Provide the (X, Y) coordinate of the cell's center where the given text is located.  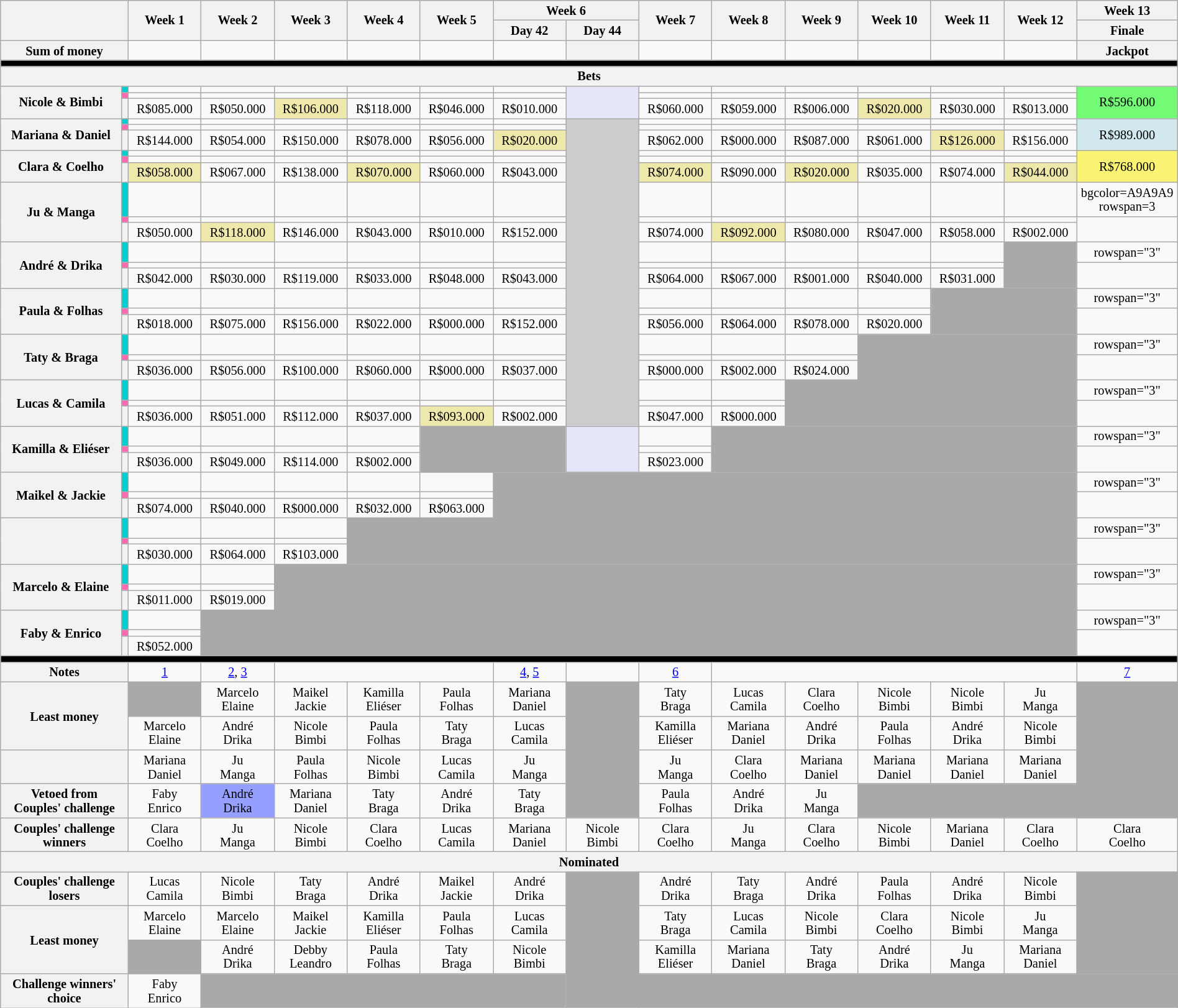
Ju & Manga (61, 212)
R$031.000 (967, 278)
Clara & Coelho (61, 167)
Vetoed fromCouples' challenge (65, 800)
DebbyLeandro (311, 957)
R$989.000 (1127, 134)
R$080.000 (821, 232)
2, 3 (237, 672)
R$011.000 (164, 600)
Challenge winners'choice (65, 991)
R$092.000 (748, 232)
R$024.000 (821, 370)
R$119.000 (311, 278)
Mariana & Daniel (61, 134)
Nominated (589, 861)
R$046.000 (456, 108)
Taty & Braga (61, 357)
Week 10 (895, 20)
R$019.000 (237, 600)
R$044.000 (1040, 172)
Paula & Folhas (61, 311)
R$049.000 (237, 462)
Bets (589, 76)
R$114.000 (311, 462)
R$112.000 (311, 416)
Finale (1127, 30)
R$042.000 (164, 278)
R$006.000 (821, 108)
Maikel & Jackie (61, 495)
Week 6 (567, 10)
R$103.000 (311, 554)
R$106.000 (311, 108)
R$013.000 (1040, 108)
R$075.000 (237, 324)
Week 7 (675, 20)
Week 11 (967, 20)
Week 4 (384, 20)
André & Drika (61, 265)
R$087.000 (821, 140)
R$059.000 (748, 108)
Week 1 (164, 20)
R$061.000 (895, 140)
R$001.000 (821, 278)
1 (164, 672)
R$054.000 (237, 140)
R$100.000 (311, 370)
Week 5 (456, 20)
R$070.000 (384, 172)
Couples' challenge winners (65, 835)
R$023.000 (675, 462)
R$063.000 (456, 508)
R$022.000 (384, 324)
Faby & Enrico (61, 633)
Nicole & Bimbi (61, 102)
R$035.000 (895, 172)
R$033.000 (384, 278)
Notes (65, 672)
R$150.000 (311, 140)
6 (675, 672)
Day 44 (603, 30)
7 (1127, 672)
Couples' challengelosers (65, 889)
R$052.000 (164, 646)
Week 13 (1127, 10)
Week 3 (311, 20)
bgcolor=A9A9A9 rowspan=3 (1127, 199)
Lucas & Camila (61, 403)
R$048.000 (456, 278)
Day 42 (529, 30)
Week 8 (748, 20)
R$596.000 (1127, 102)
R$144.000 (164, 140)
R$093.000 (456, 416)
R$032.000 (384, 508)
Kamilla & Eliéser (61, 449)
Jackpot (1127, 50)
Marcelo & Elaine (61, 587)
4, 5 (529, 672)
Week 12 (1040, 20)
Week 2 (237, 20)
Sum of money (65, 50)
R$146.000 (311, 232)
R$018.000 (164, 324)
R$090.000 (748, 172)
R$768.000 (1127, 167)
Week 9 (821, 20)
R$051.000 (237, 416)
R$138.000 (311, 172)
R$126.000 (967, 140)
R$062.000 (675, 140)
R$085.000 (164, 108)
